Capture the cell that displays the provided text and extract its [X, Y] central coordinate. 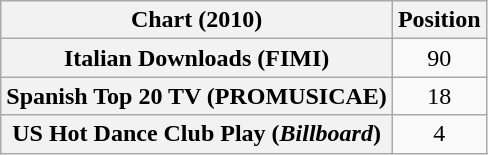
Spanish Top 20 TV (PROMUSICAE) [197, 96]
Chart (2010) [197, 20]
Position [439, 20]
18 [439, 96]
Italian Downloads (FIMI) [197, 58]
4 [439, 134]
US Hot Dance Club Play (Billboard) [197, 134]
90 [439, 58]
